Locate the cell with the specified text and output its (X, Y) center coordinate. 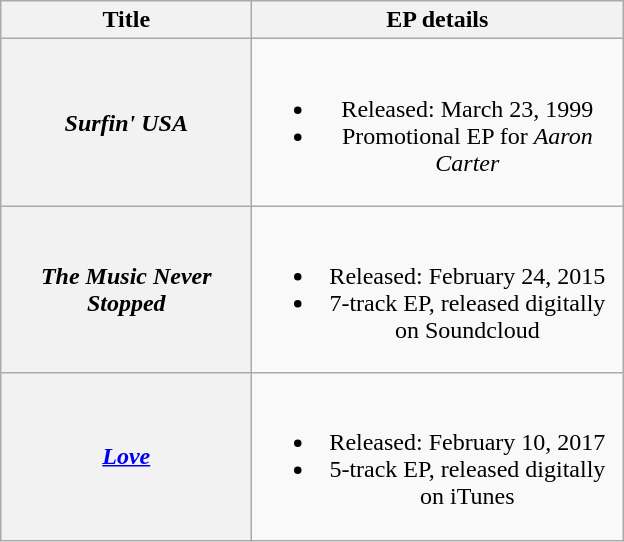
The Music Never Stopped (126, 290)
Surfin' USA (126, 122)
Released: March 23, 1999Promotional EP for Aaron Carter (438, 122)
Love (126, 456)
EP details (438, 20)
Released: February 24, 20157-track EP, released digitally on Soundcloud (438, 290)
Title (126, 20)
Released: February 10, 20175-track EP, released digitally on iTunes (438, 456)
